Return [x, y] of the center of cell containing provided text 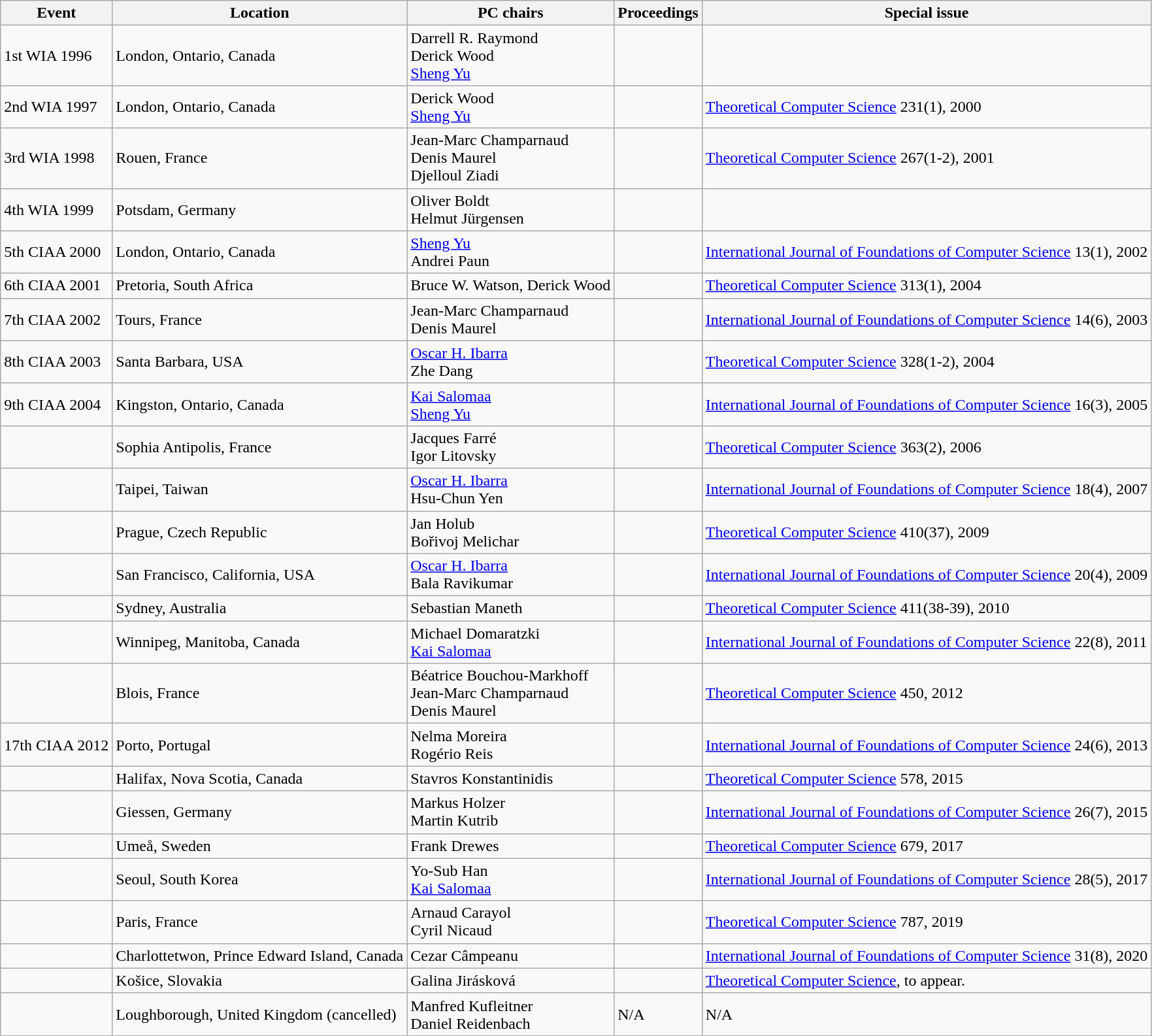
International Journal of Foundations of Computer Science 18(4), 2007 [927, 489]
Stavros Konstantinidis [511, 778]
4th WIA 1999 [56, 209]
5th CIAA 2000 [56, 252]
Theoretical Computer Science 231(1), 2000 [927, 107]
Tours, France [260, 319]
2nd WIA 1997 [56, 107]
Charlottetwon, Prince Edward Island, Canada [260, 956]
International Journal of Foundations of Computer Science 26(7), 2015 [927, 812]
Nelma Moreira Rogério Reis [511, 745]
Seoul, South Korea [260, 880]
3rd WIA 1998 [56, 158]
Location [260, 13]
Theoretical Computer Science 313(1), 2004 [927, 286]
Oliver Boldt Helmut Jürgensen [511, 209]
Bruce W. Watson, Derick Wood [511, 286]
International Journal of Foundations of Computer Science 28(5), 2017 [927, 880]
International Journal of Foundations of Computer Science 13(1), 2002 [927, 252]
Kingston, Ontario, Canada [260, 404]
Yo-Sub Han Kai Salomaa [511, 880]
Potsdam, Germany [260, 209]
Theoretical Computer Science 787, 2019 [927, 922]
Derick Wood Sheng Yu [511, 107]
International Journal of Foundations of Computer Science 31(8), 2020 [927, 956]
San Francisco, California, USA [260, 575]
8th CIAA 2003 [56, 362]
Košice, Slovakia [260, 980]
Theoretical Computer Science 578, 2015 [927, 778]
17th CIAA 2012 [56, 745]
Sebastian Maneth [511, 609]
9th CIAA 2004 [56, 404]
Béatrice Bouchou-Markhoff Jean-Marc Champarnaud Denis Maurel [511, 693]
Cezar Câmpeanu [511, 956]
Galina Jirásková [511, 980]
Arnaud Carayol Cyril Nicaud [511, 922]
Pretoria, South Africa [260, 286]
1st WIA 1996 [56, 56]
Manfred Kufleitner Daniel Reidenbach [511, 1014]
Oscar H. Ibarra Hsu-Chun Yen [511, 489]
Frank Drewes [511, 846]
International Journal of Foundations of Computer Science 14(6), 2003 [927, 319]
Theoretical Computer Science 410(37), 2009 [927, 532]
Kai Salomaa Sheng Yu [511, 404]
Porto, Portugal [260, 745]
International Journal of Foundations of Computer Science 24(6), 2013 [927, 745]
Jean-Marc Champarnaud Denis Maurel [511, 319]
Theoretical Computer Science 411(38-39), 2010 [927, 609]
6th CIAA 2001 [56, 286]
Oscar H. Ibarra Bala Ravikumar [511, 575]
Sophia Antipolis, France [260, 447]
7th CIAA 2002 [56, 319]
Sheng Yu Andrei Paun [511, 252]
Santa Barbara, USA [260, 362]
Rouen, France [260, 158]
Paris, France [260, 922]
Theoretical Computer Science 328(1-2), 2004 [927, 362]
Taipei, Taiwan [260, 489]
Prague, Czech Republic [260, 532]
Event [56, 13]
Markus Holzer Martin Kutrib [511, 812]
Theoretical Computer Science 363(2), 2006 [927, 447]
Umeå, Sweden [260, 846]
Theoretical Computer Science 679, 2017 [927, 846]
International Journal of Foundations of Computer Science 22(8), 2011 [927, 642]
Theoretical Computer Science, to appear. [927, 980]
PC chairs [511, 13]
Special issue [927, 13]
Loughborough, United Kingdom (cancelled) [260, 1014]
Darrell R. Raymond Derick Wood Sheng Yu [511, 56]
Sydney, Australia [260, 609]
Giessen, Germany [260, 812]
Theoretical Computer Science 450, 2012 [927, 693]
Oscar H. Ibarra Zhe Dang [511, 362]
Michael Domaratzki Kai Salomaa [511, 642]
Halifax, Nova Scotia, Canada [260, 778]
Jacques Farré Igor Litovsky [511, 447]
Winnipeg, Manitoba, Canada [260, 642]
Blois, France [260, 693]
Jan Holub Bořivoj Melichar [511, 532]
Theoretical Computer Science 267(1-2), 2001 [927, 158]
Jean-Marc Champarnaud Denis Maurel Djelloul Ziadi [511, 158]
International Journal of Foundations of Computer Science 20(4), 2009 [927, 575]
International Journal of Foundations of Computer Science 16(3), 2005 [927, 404]
Proceedings [659, 13]
